Search for the cell housing the specified text and yield its [X, Y] center coordinate. 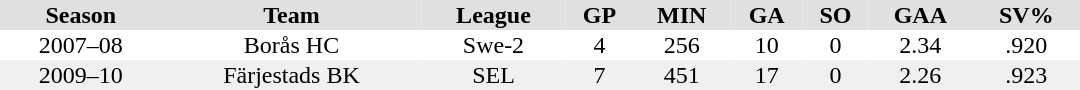
Team [292, 15]
7 [600, 75]
Borås HC [292, 45]
SV% [1026, 15]
SO [836, 15]
GA [766, 15]
2.26 [920, 75]
Season [81, 15]
GAA [920, 15]
Färjestads BK [292, 75]
2009–10 [81, 75]
2.34 [920, 45]
.923 [1026, 75]
10 [766, 45]
2007–08 [81, 45]
SEL [493, 75]
Swe-2 [493, 45]
GP [600, 15]
League [493, 15]
.920 [1026, 45]
451 [682, 75]
17 [766, 75]
256 [682, 45]
MIN [682, 15]
4 [600, 45]
